Return the (X, Y) coordinate for the center point of the cell that contains the specified text.  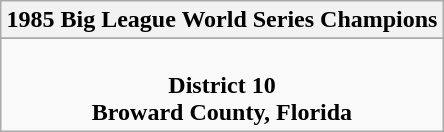
District 10 Broward County, Florida (222, 85)
1985 Big League World Series Champions (222, 20)
